Capture the cell that displays the provided text and extract its (X, Y) central coordinate. 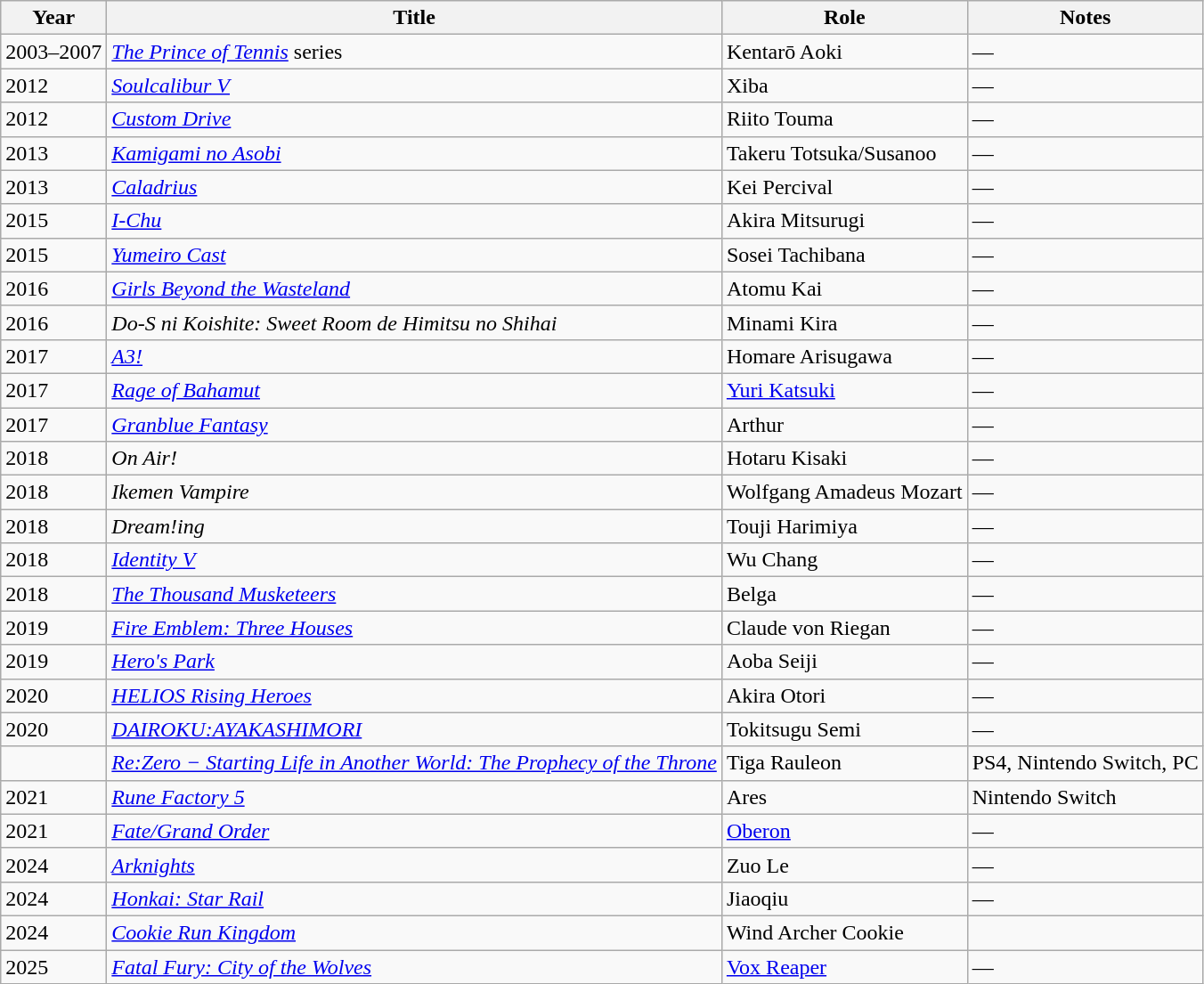
A3! (415, 356)
Arknights (415, 865)
Oberon (844, 831)
Honkai: Star Rail (415, 899)
Riito Touma (844, 119)
PS4, Nintendo Switch, PC (1085, 763)
On Air! (415, 459)
2025 (53, 966)
Kei Percival (844, 187)
Akira Otori (844, 695)
The Prince of Tennis series (415, 52)
Tiga Rauleon (844, 763)
Fire Emblem: Three Houses (415, 628)
Claude von Riegan (844, 628)
Kamigami no Asobi (415, 153)
Belga (844, 594)
Minami Kira (844, 322)
Takeru Totsuka/Susanoo (844, 153)
Custom Drive (415, 119)
Vox Reaper (844, 966)
Notes (1085, 18)
Caladrius (415, 187)
Role (844, 18)
Girls Beyond the Wasteland (415, 289)
Kentarō Aoki (844, 52)
Wolfgang Amadeus Mozart (844, 492)
Zuo Le (844, 865)
Touji Harimiya (844, 526)
Nintendo Switch (1085, 797)
Ikemen Vampire (415, 492)
Granblue Fantasy (415, 425)
The Thousand Musketeers (415, 594)
Ares (844, 797)
Tokitsugu Semi (844, 729)
Title (415, 18)
HELIOS Rising Heroes (415, 695)
Rune Factory 5 (415, 797)
Xiba (844, 85)
Atomu Kai (844, 289)
Fatal Fury: City of the Wolves (415, 966)
Yuri Katsuki (844, 390)
Do-S ni Koishite: Sweet Room de Himitsu no Shihai (415, 322)
I-Chu (415, 221)
Wu Chang (844, 560)
Jiaoqiu (844, 899)
Yumeiro Cast (415, 255)
Year (53, 18)
Hero's Park (415, 662)
Soulcalibur V (415, 85)
Arthur (844, 425)
Sosei Tachibana (844, 255)
Identity V (415, 560)
Aoba Seiji (844, 662)
Homare Arisugawa (844, 356)
Cookie Run Kingdom (415, 932)
Dream!ing (415, 526)
DAIROKU:AYAKASHIMORI (415, 729)
Re:Zero − Starting Life in Another World: The Prophecy of the Throne (415, 763)
Akira Mitsurugi (844, 221)
2003–2007 (53, 52)
Fate/Grand Order (415, 831)
Wind Archer Cookie (844, 932)
Hotaru Kisaki (844, 459)
Rage of Bahamut (415, 390)
